Output the (X, Y) coordinate of the center of the cell containing the given text.  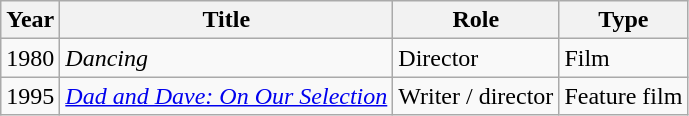
Dancing (226, 58)
Feature film (624, 96)
Director (476, 58)
1995 (30, 96)
1980 (30, 58)
Role (476, 20)
Year (30, 20)
Writer / director (476, 96)
Film (624, 58)
Type (624, 20)
Title (226, 20)
Dad and Dave: On Our Selection (226, 96)
